Pinpoint the cell where the given text exists, returning its (x, y) midpoint coordinate. 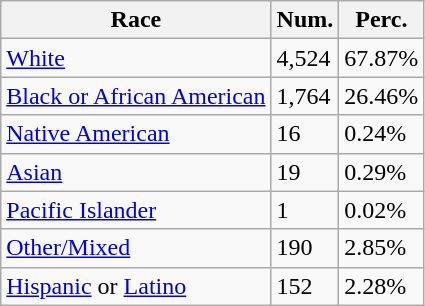
0.02% (382, 210)
Pacific Islander (136, 210)
0.29% (382, 172)
1 (305, 210)
67.87% (382, 58)
4,524 (305, 58)
Hispanic or Latino (136, 286)
Num. (305, 20)
Other/Mixed (136, 248)
White (136, 58)
Asian (136, 172)
2.85% (382, 248)
2.28% (382, 286)
190 (305, 248)
19 (305, 172)
Black or African American (136, 96)
Native American (136, 134)
16 (305, 134)
152 (305, 286)
26.46% (382, 96)
Perc. (382, 20)
Race (136, 20)
1,764 (305, 96)
0.24% (382, 134)
